Determine the (X, Y) coordinate at the center of the cell enclosing the given text.  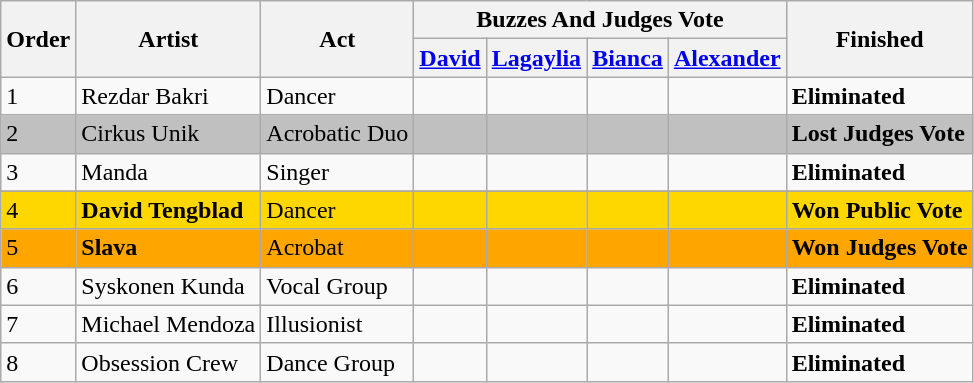
4 (38, 210)
Order (38, 39)
7 (38, 324)
Lagaylia (536, 58)
Singer (338, 172)
5 (38, 248)
Obsession Crew (168, 362)
Michael Mendoza (168, 324)
Won Public Vote (880, 210)
Act (338, 39)
Lost Judges Vote (880, 134)
Acrobat (338, 248)
Rezdar Bakri (168, 96)
Acrobatic Duo (338, 134)
Finished (880, 39)
6 (38, 286)
Illusionist (338, 324)
1 (38, 96)
Slava (168, 248)
Vocal Group (338, 286)
Dance Group (338, 362)
2 (38, 134)
3 (38, 172)
Syskonen Kunda (168, 286)
David (450, 58)
Manda (168, 172)
Artist (168, 39)
David Tengblad (168, 210)
Alexander (727, 58)
Buzzes And Judges Vote (600, 20)
Cirkus Unik (168, 134)
8 (38, 362)
Won Judges Vote (880, 248)
Bianca (628, 58)
